Identify which cell holds the provided text, then report its (X, Y) central coordinate. 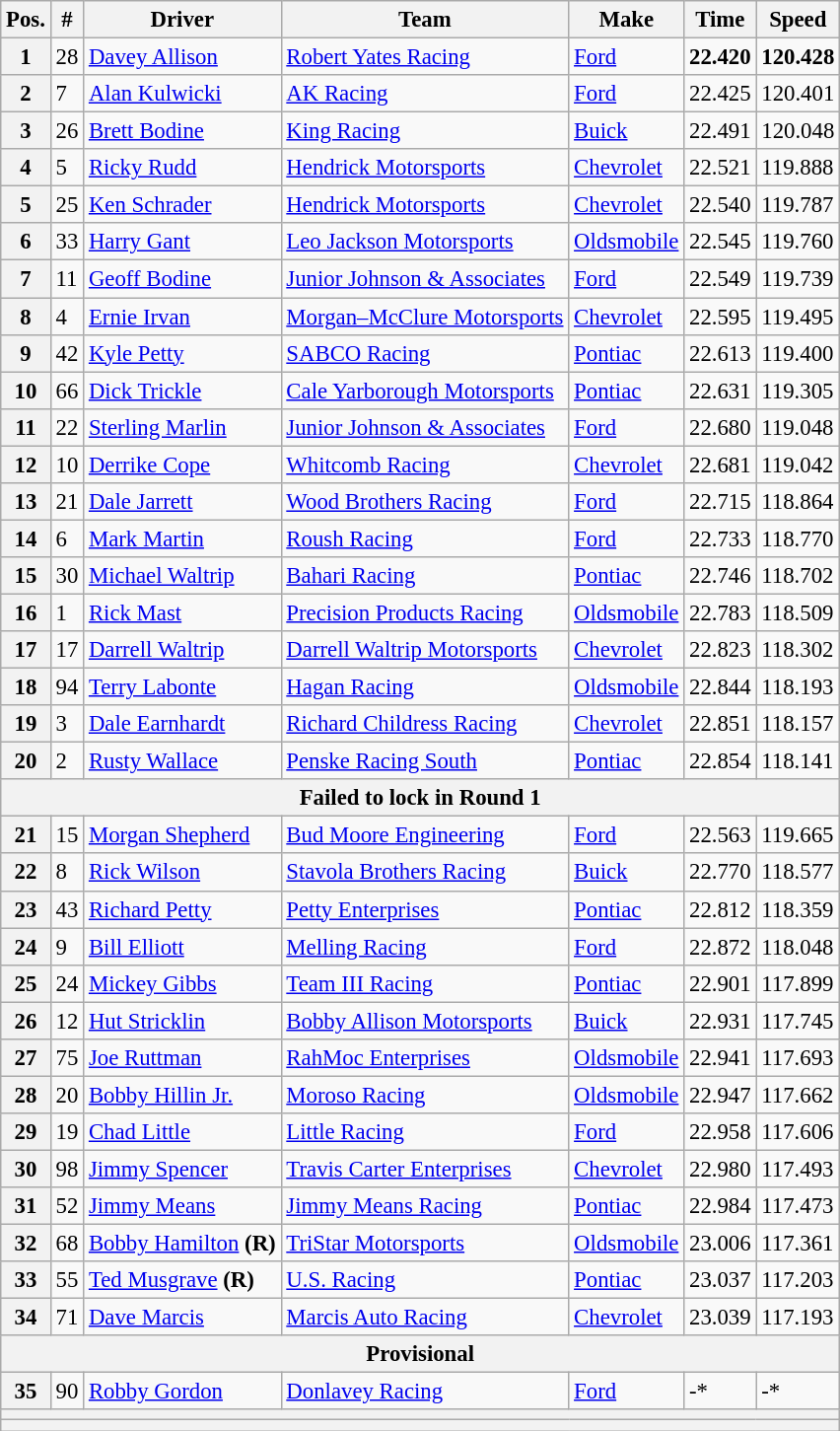
120.048 (799, 131)
22.947 (720, 1095)
22.563 (720, 835)
22.770 (720, 873)
22.823 (720, 650)
22.491 (720, 131)
Driver (182, 20)
117.361 (799, 1244)
23.039 (720, 1318)
22.901 (720, 983)
Petty Enterprises (425, 909)
# (67, 20)
Michael Waltrip (182, 576)
Leo Jackson Motorsports (425, 242)
22.425 (720, 94)
119.048 (799, 427)
22.958 (720, 1132)
22.521 (720, 168)
22.733 (720, 538)
Failed to lock in Round 1 (420, 798)
Mark Martin (182, 538)
SABCO Racing (425, 353)
22.980 (720, 1169)
14 (26, 538)
118.864 (799, 502)
Hut Stricklin (182, 1021)
Melling Racing (425, 947)
75 (67, 1058)
90 (67, 1392)
118.359 (799, 909)
22.545 (720, 242)
22.746 (720, 576)
U.S. Racing (425, 1280)
Donlavey Racing (425, 1392)
68 (67, 1244)
117.693 (799, 1058)
13 (26, 502)
Chad Little (182, 1132)
Ricky Rudd (182, 168)
Bahari Racing (425, 576)
118.048 (799, 947)
98 (67, 1169)
Bobby Allison Motorsports (425, 1021)
Darrell Waltrip (182, 650)
Dale Earnhardt (182, 724)
117.899 (799, 983)
18 (26, 687)
23.037 (720, 1280)
120.428 (799, 57)
TriStar Motorsports (425, 1244)
118.702 (799, 576)
22.595 (720, 317)
32 (26, 1244)
Jimmy Spencer (182, 1169)
Dave Marcis (182, 1318)
Davey Allison (182, 57)
AK Racing (425, 94)
Ted Musgrave (R) (182, 1280)
Time (720, 20)
Bobby Hamilton (R) (182, 1244)
22.984 (720, 1206)
Bill Elliott (182, 947)
117.493 (799, 1169)
117.606 (799, 1132)
42 (67, 353)
Joe Ruttman (182, 1058)
117.203 (799, 1280)
119.042 (799, 465)
22.681 (720, 465)
Precision Products Racing (425, 612)
43 (67, 909)
Jimmy Means (182, 1206)
Robert Yates Racing (425, 57)
55 (67, 1280)
Ernie Irvan (182, 317)
22.844 (720, 687)
118.302 (799, 650)
Speed (799, 20)
Dick Trickle (182, 391)
22.613 (720, 353)
Moroso Racing (425, 1095)
117.662 (799, 1095)
22.680 (720, 427)
34 (26, 1318)
Travis Carter Enterprises (425, 1169)
22.631 (720, 391)
22.872 (720, 947)
22.941 (720, 1058)
Jimmy Means Racing (425, 1206)
Morgan Shepherd (182, 835)
119.888 (799, 168)
35 (26, 1392)
Harry Gant (182, 242)
117.473 (799, 1206)
119.739 (799, 279)
31 (26, 1206)
Alan Kulwicki (182, 94)
22.420 (720, 57)
120.401 (799, 94)
Ken Schrader (182, 205)
Geoff Bodine (182, 279)
RahMoc Enterprises (425, 1058)
118.141 (799, 761)
16 (26, 612)
Robby Gordon (182, 1392)
71 (67, 1318)
Bobby Hillin Jr. (182, 1095)
Richard Petty (182, 909)
118.770 (799, 538)
Rick Wilson (182, 873)
Marcis Auto Racing (425, 1318)
Dale Jarrett (182, 502)
King Racing (425, 131)
94 (67, 687)
22.851 (720, 724)
22.783 (720, 612)
22.812 (720, 909)
23.006 (720, 1244)
Penske Racing South (425, 761)
Provisional (420, 1354)
119.495 (799, 317)
Darrell Waltrip Motorsports (425, 650)
Bud Moore Engineering (425, 835)
119.760 (799, 242)
Derrike Cope (182, 465)
Pos. (26, 20)
Hagan Racing (425, 687)
Richard Childress Racing (425, 724)
Whitcomb Racing (425, 465)
Little Racing (425, 1132)
Brett Bodine (182, 131)
27 (26, 1058)
Mickey Gibbs (182, 983)
119.400 (799, 353)
Rusty Wallace (182, 761)
119.665 (799, 835)
22.931 (720, 1021)
118.193 (799, 687)
66 (67, 391)
Sterling Marlin (182, 427)
118.157 (799, 724)
Morgan–McClure Motorsports (425, 317)
119.787 (799, 205)
22.854 (720, 761)
117.745 (799, 1021)
29 (26, 1132)
118.577 (799, 873)
22.549 (720, 279)
Rick Mast (182, 612)
Team III Racing (425, 983)
117.193 (799, 1318)
22.540 (720, 205)
Stavola Brothers Racing (425, 873)
Make (627, 20)
22.715 (720, 502)
Kyle Petty (182, 353)
Wood Brothers Racing (425, 502)
Terry Labonte (182, 687)
Roush Racing (425, 538)
119.305 (799, 391)
52 (67, 1206)
Cale Yarborough Motorsports (425, 391)
23 (26, 909)
Team (425, 20)
118.509 (799, 612)
